Determine the (x, y) coordinate at the center of the cell enclosing the given text.  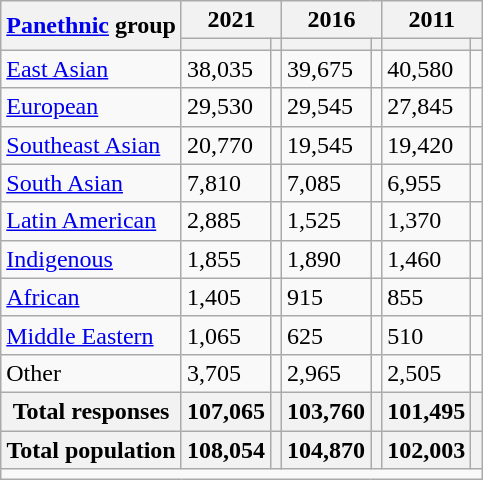
Total responses (92, 411)
38,035 (226, 69)
2011 (432, 20)
19,420 (426, 145)
Southeast Asian (92, 145)
Other (92, 373)
1,525 (326, 221)
1,405 (226, 297)
510 (426, 335)
103,760 (326, 411)
1,855 (226, 259)
Panethnic group (92, 26)
2016 (332, 20)
27,845 (426, 107)
7,810 (226, 183)
6,955 (426, 183)
2021 (231, 20)
20,770 (226, 145)
1,065 (226, 335)
Total population (92, 449)
29,545 (326, 107)
1,370 (426, 221)
29,530 (226, 107)
108,054 (226, 449)
Indigenous (92, 259)
European (92, 107)
855 (426, 297)
1,460 (426, 259)
7,085 (326, 183)
40,580 (426, 69)
39,675 (326, 69)
2,965 (326, 373)
Latin American (92, 221)
104,870 (326, 449)
101,495 (426, 411)
625 (326, 335)
107,065 (226, 411)
1,890 (326, 259)
African (92, 297)
Middle Eastern (92, 335)
915 (326, 297)
South Asian (92, 183)
19,545 (326, 145)
2,505 (426, 373)
East Asian (92, 69)
102,003 (426, 449)
3,705 (226, 373)
2,885 (226, 221)
